Provide the [X, Y] coordinate of the cell's center where the given text is located.  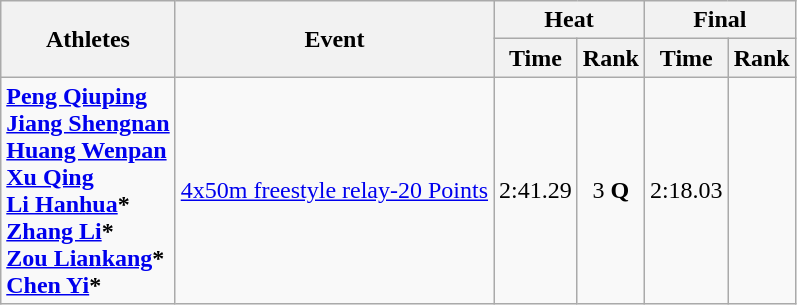
2:18.03 [686, 190]
Heat [570, 20]
Final [720, 20]
Athletes [88, 39]
3 Q [610, 190]
2:41.29 [536, 190]
Event [334, 39]
4x50m freestyle relay-20 Points [334, 190]
Peng QiupingJiang ShengnanHuang WenpanXu QingLi Hanhua*Zhang Li*Zou Liankang*Chen Yi* [88, 190]
